Locate the cell with the specified text and output its [x, y] center coordinate. 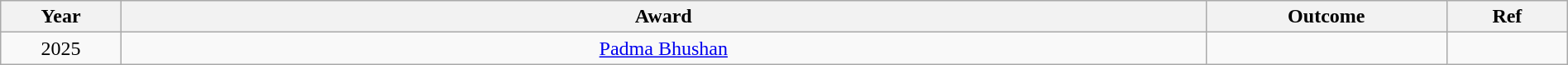
Year [61, 17]
Award [663, 17]
Ref [1507, 17]
Padma Bhushan [663, 48]
Outcome [1327, 17]
2025 [61, 48]
